Capture the cell that displays the provided text and extract its [X, Y] central coordinate. 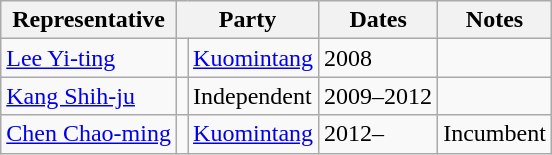
Chen Chao-ming [89, 134]
2009–2012 [378, 96]
Kang Shih-ju [89, 96]
Independent [254, 96]
2012– [378, 134]
Dates [378, 20]
2008 [378, 58]
Representative [89, 20]
Party [247, 20]
Incumbent [495, 134]
Lee Yi-ting [89, 58]
Notes [495, 20]
